Identify which cell holds the provided text, then report its (x, y) central coordinate. 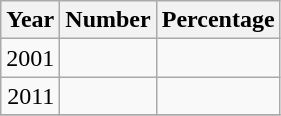
Number (108, 20)
2001 (30, 58)
Percentage (218, 20)
Year (30, 20)
2011 (30, 96)
